Determine the [X, Y] coordinate at the center of the cell enclosing the given text.  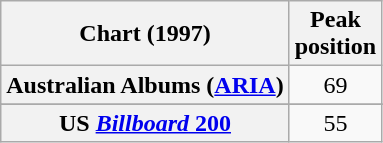
US Billboard 200 [145, 123]
55 [335, 123]
Australian Albums (ARIA) [145, 85]
Chart (1997) [145, 34]
Peakposition [335, 34]
69 [335, 85]
